Identify which cell holds the provided text, then report its [X, Y] central coordinate. 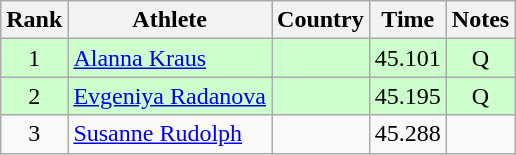
Notes [480, 20]
Country [321, 20]
Alanna Kraus [170, 58]
Rank [34, 20]
Susanne Rudolph [170, 134]
45.195 [408, 96]
45.101 [408, 58]
Evgeniya Radanova [170, 96]
3 [34, 134]
45.288 [408, 134]
Athlete [170, 20]
1 [34, 58]
2 [34, 96]
Time [408, 20]
